Find where the given text appears and provide that cell's center as (x, y) coordinate. 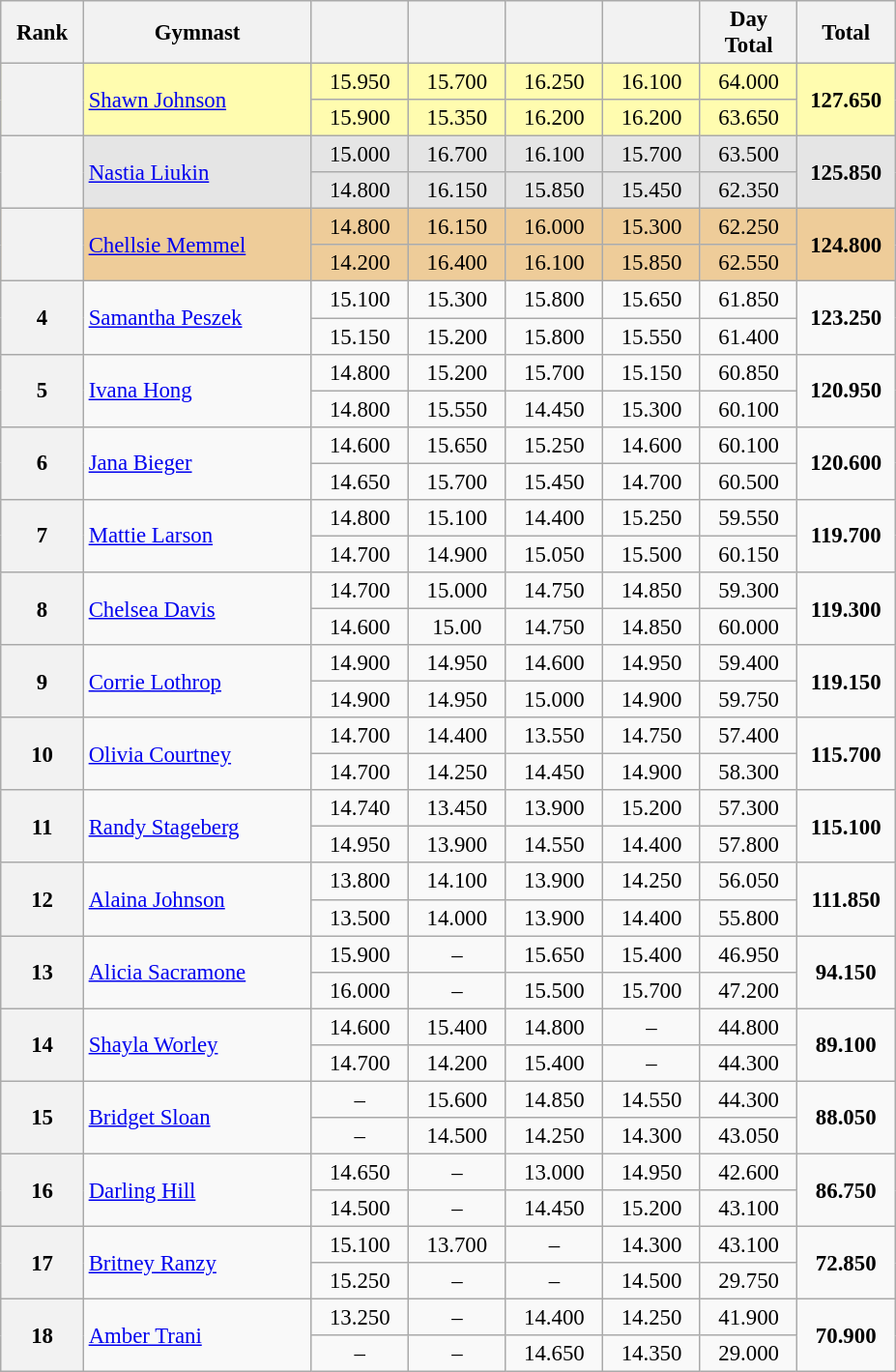
13.800 (360, 882)
111.850 (847, 899)
125.850 (847, 172)
13.000 (555, 1172)
57.400 (748, 736)
43.050 (748, 1136)
15.050 (555, 554)
Amber Trani (197, 1336)
Shawn Johnson (197, 101)
16.400 (458, 264)
15 (43, 1118)
63.650 (748, 118)
58.300 (748, 773)
14.100 (458, 882)
29.750 (748, 1281)
61.850 (748, 300)
11 (43, 826)
18 (43, 1336)
60.150 (748, 554)
59.300 (748, 591)
17 (43, 1263)
10 (43, 754)
4 (43, 317)
12 (43, 899)
62.550 (748, 264)
8 (43, 609)
115.700 (847, 754)
14.000 (458, 918)
59.400 (748, 663)
13 (43, 973)
15.950 (360, 82)
47.200 (748, 990)
Nastia Liukin (197, 172)
15.350 (458, 118)
57.300 (748, 808)
13.250 (360, 1318)
15.00 (458, 627)
127.650 (847, 101)
7 (43, 536)
29.000 (748, 1354)
41.900 (748, 1318)
16.250 (555, 82)
Alicia Sacramone (197, 973)
Shayla Worley (197, 1044)
15.600 (458, 1099)
61.400 (748, 336)
124.800 (847, 246)
60.000 (748, 627)
59.550 (748, 518)
Alaina Johnson (197, 899)
42.600 (748, 1172)
16.700 (458, 155)
14.740 (360, 808)
86.750 (847, 1189)
120.950 (847, 391)
14.350 (651, 1354)
70.900 (847, 1336)
62.250 (748, 227)
Bridget Sloan (197, 1118)
60.850 (748, 372)
Darling Hill (197, 1189)
64.000 (748, 82)
119.300 (847, 609)
62.350 (748, 190)
Randy Stageberg (197, 826)
Britney Ranzy (197, 1263)
Ivana Hong (197, 391)
59.750 (748, 700)
16 (43, 1189)
55.800 (748, 918)
5 (43, 391)
123.250 (847, 317)
94.150 (847, 973)
Gymnast (197, 33)
Samantha Peszek (197, 317)
119.150 (847, 681)
Chelsea Davis (197, 609)
115.100 (847, 826)
46.950 (748, 954)
9 (43, 681)
14 (43, 1044)
72.850 (847, 1263)
13.500 (360, 918)
119.700 (847, 536)
Mattie Larson (197, 536)
88.050 (847, 1118)
13.700 (458, 1245)
Total (847, 33)
Jana Bieger (197, 462)
13.450 (458, 808)
Chellsie Memmel (197, 246)
120.600 (847, 462)
Day Total (748, 33)
Rank (43, 33)
13.550 (555, 736)
89.100 (847, 1044)
56.050 (748, 882)
44.800 (748, 1027)
Olivia Courtney (197, 754)
Corrie Lothrop (197, 681)
6 (43, 462)
63.500 (748, 155)
60.500 (748, 482)
57.800 (748, 845)
